Find where the given text appears and provide that cell's center as [x, y] coordinate. 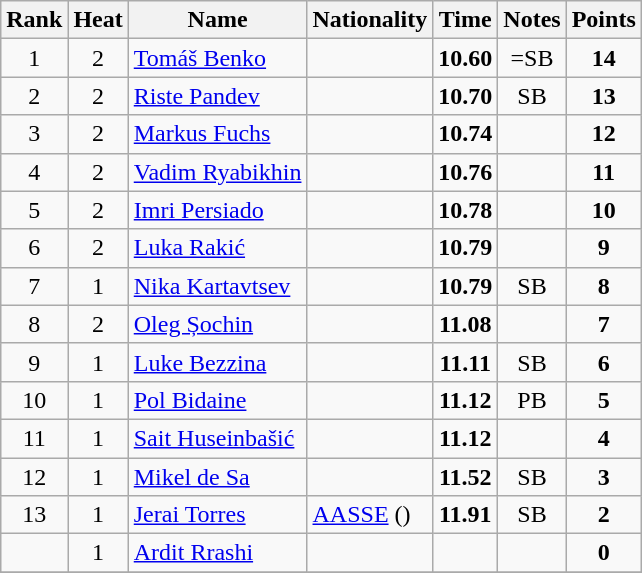
Heat [98, 20]
Mikel de Sa [218, 477]
10.78 [466, 210]
Time [466, 20]
Oleg Șochin [218, 324]
Nika Kartavtsev [218, 286]
PB [532, 400]
Points [604, 20]
Imri Persiado [218, 210]
Ardit Rrashi [218, 553]
Pol Bidaine [218, 400]
11.91 [466, 515]
14 [604, 58]
10.60 [466, 58]
Jerai Torres [218, 515]
Luke Bezzina [218, 362]
Luka Rakić [218, 248]
Rank [34, 20]
11.11 [466, 362]
10.74 [466, 134]
0 [604, 553]
11.08 [466, 324]
10.76 [466, 172]
Tomáš Benko [218, 58]
=SB [532, 58]
Sait Huseinbašić [218, 438]
Markus Fuchs [218, 134]
Name [218, 20]
AASSE () [370, 515]
11.52 [466, 477]
Riste Pandev [218, 96]
Nationality [370, 20]
Notes [532, 20]
10.70 [466, 96]
Vadim Ryabikhin [218, 172]
